From the cell containing the given text, extract its center point as (x, y) coordinate. 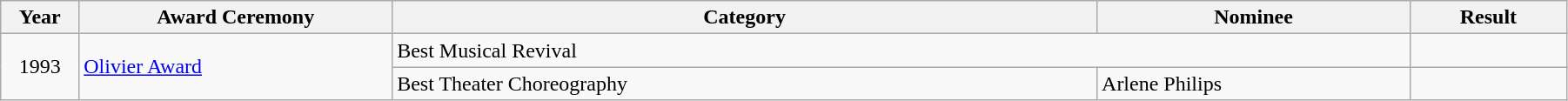
Arlene Philips (1254, 84)
Result (1488, 17)
Best Theater Choreography (745, 84)
Nominee (1254, 17)
Olivier Award (236, 67)
Year (40, 17)
1993 (40, 67)
Category (745, 17)
Award Ceremony (236, 17)
Best Musical Revival (901, 50)
